Determine the (x, y) coordinate at the center of the cell enclosing the given text.  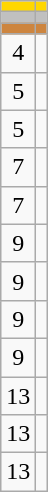
4 (18, 53)
